Determine the [x, y] coordinate at the center of the cell enclosing the given text.  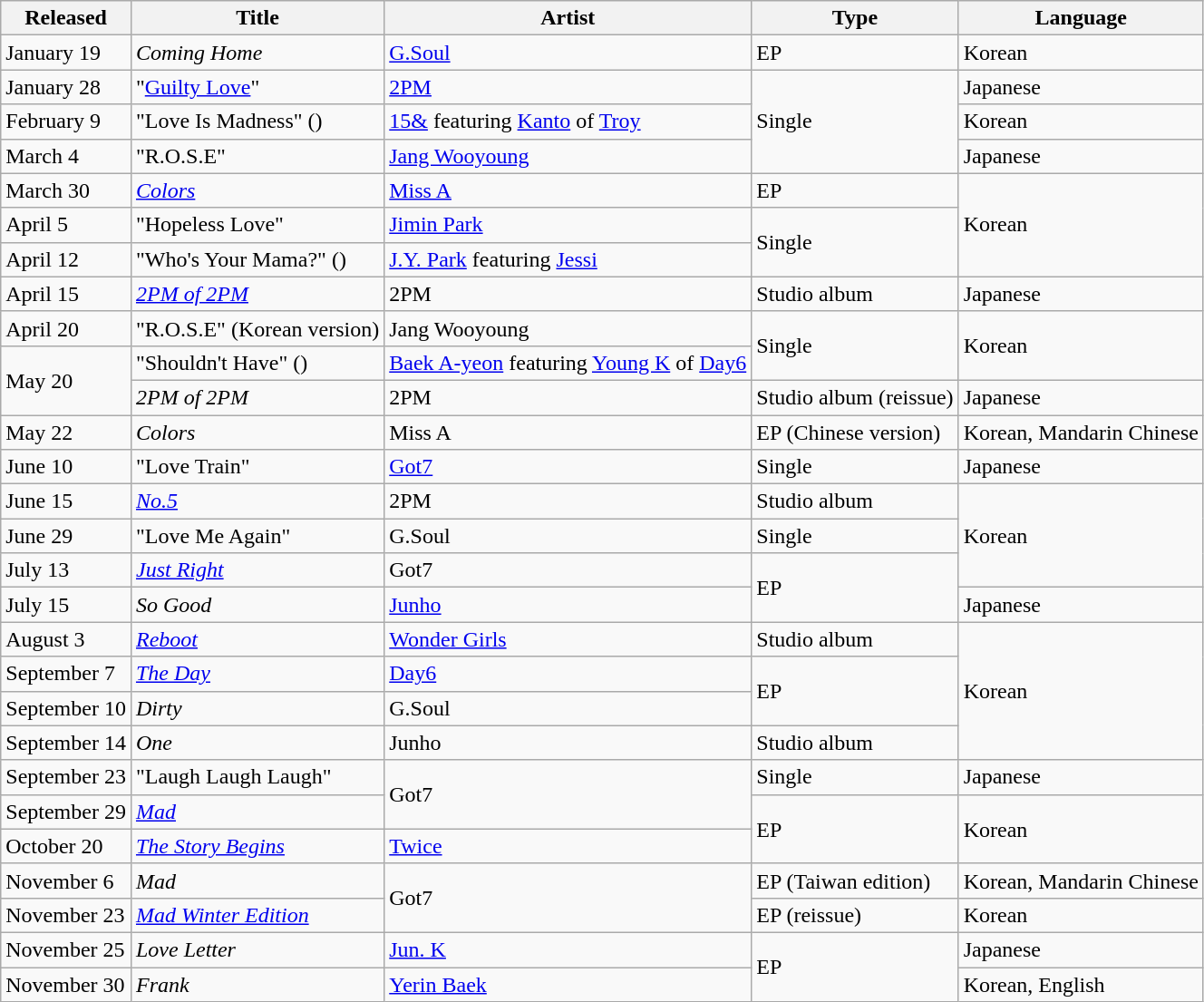
"Laugh Laugh Laugh" [257, 777]
October 20 [66, 846]
Love Letter [257, 949]
"Love Me Again" [257, 536]
March 4 [66, 156]
Jun. K [568, 949]
Twice [568, 846]
No.5 [257, 501]
EP (reissue) [855, 915]
June 15 [66, 501]
November 25 [66, 949]
Reboot [257, 639]
Coming Home [257, 53]
Jimin Park [568, 225]
Language [1081, 18]
"Love Is Madness" () [257, 122]
Mad Winter Edition [257, 915]
The Day [257, 674]
EP (Chinese version) [855, 433]
Day6 [568, 674]
September 10 [66, 708]
September 7 [66, 674]
January 28 [66, 87]
April 12 [66, 259]
Korean, English [1081, 984]
One [257, 743]
April 5 [66, 225]
"Guilty Love" [257, 87]
Wonder Girls [568, 639]
Title [257, 18]
November 6 [66, 880]
September 14 [66, 743]
January 19 [66, 53]
Artist [568, 18]
"R.O.S.E" [257, 156]
Yerin Baek [568, 984]
July 15 [66, 605]
So Good [257, 605]
April 15 [66, 294]
EP (Taiwan edition) [855, 880]
September 23 [66, 777]
June 10 [66, 467]
"Hopeless Love" [257, 225]
August 3 [66, 639]
Frank [257, 984]
Dirty [257, 708]
June 29 [66, 536]
15& featuring Kanto of Troy [568, 122]
November 30 [66, 984]
Released [66, 18]
J.Y. Park featuring Jessi [568, 259]
May 22 [66, 433]
"Love Train" [257, 467]
July 13 [66, 570]
November 23 [66, 915]
March 30 [66, 190]
The Story Begins [257, 846]
April 20 [66, 328]
Type [855, 18]
Studio album (reissue) [855, 397]
"Shouldn't Have" () [257, 363]
Just Right [257, 570]
"R.O.S.E" (Korean version) [257, 328]
February 9 [66, 122]
"Who's Your Mama?" () [257, 259]
May 20 [66, 380]
Baek A-yeon featuring Young K of Day6 [568, 363]
September 29 [66, 812]
